Extract the (x, y) coordinate from the center of the cell holding the provided text.  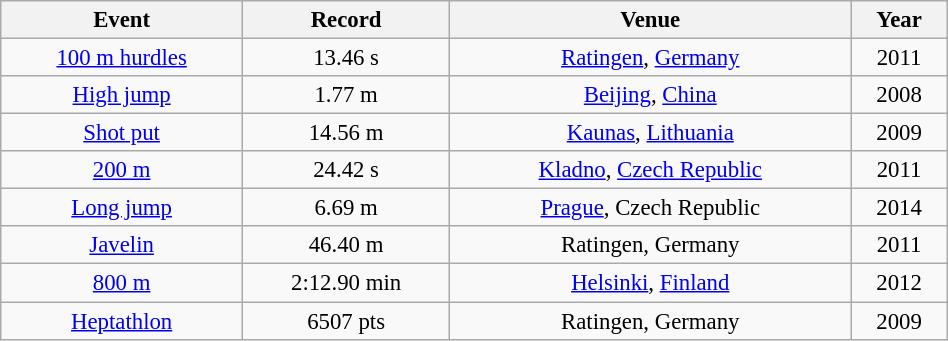
24.42 s (346, 170)
Long jump (122, 208)
14.56 m (346, 133)
Kaunas, Lithuania (650, 133)
Heptathlon (122, 321)
Year (899, 20)
46.40 m (346, 245)
Kladno, Czech Republic (650, 170)
1.77 m (346, 95)
6.69 m (346, 208)
Javelin (122, 245)
Record (346, 20)
6507 pts (346, 321)
800 m (122, 283)
Venue (650, 20)
Beijing, China (650, 95)
Helsinki, Finland (650, 283)
High jump (122, 95)
2014 (899, 208)
Event (122, 20)
2012 (899, 283)
2:12.90 min (346, 283)
Shot put (122, 133)
2008 (899, 95)
100 m hurdles (122, 58)
200 m (122, 170)
13.46 s (346, 58)
Prague, Czech Republic (650, 208)
